Provide the [x, y] coordinate of the cell's center where the given text is located.  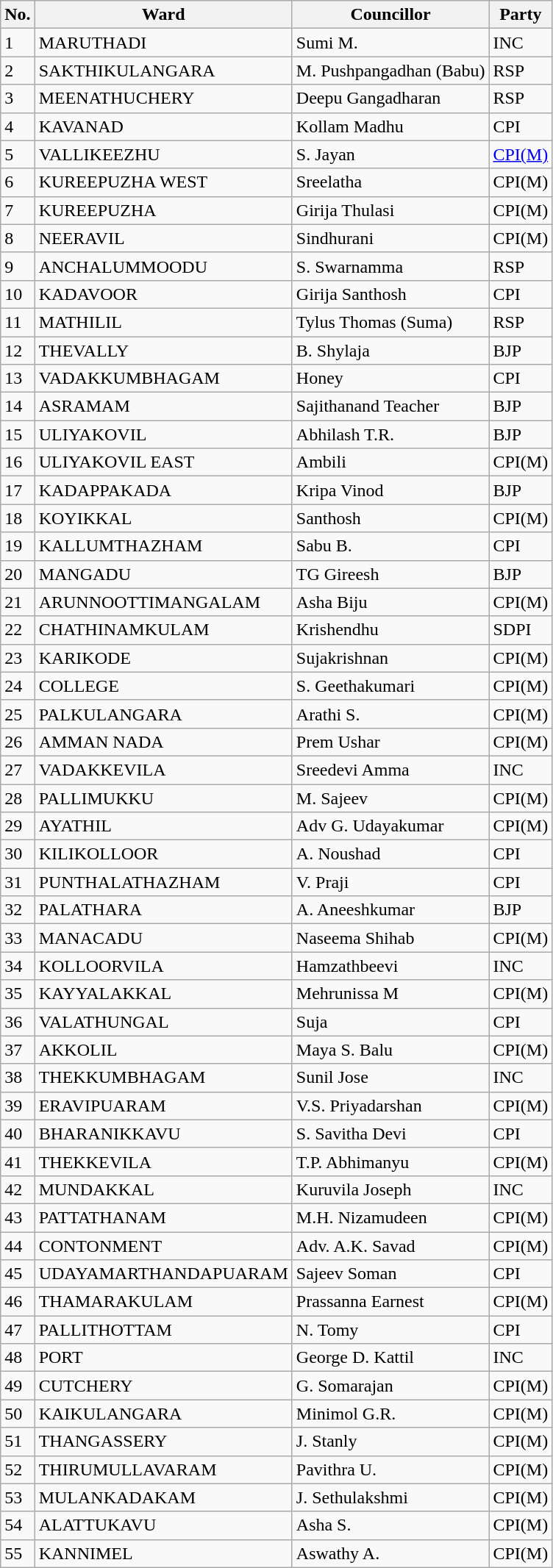
Suja [390, 1022]
Krishendhu [390, 630]
Prem Ushar [390, 742]
PUNTHALATHAZHAM [163, 882]
17 [18, 490]
24 [18, 686]
MANGADU [163, 574]
50 [18, 1414]
Adv G. Udayakumar [390, 826]
15 [18, 434]
S. Jayan [390, 154]
38 [18, 1078]
ULIYAKOVIL [163, 434]
Abhilash T.R. [390, 434]
S. Savitha Devi [390, 1134]
40 [18, 1134]
N. Tomy [390, 1330]
MEENATHUCHERY [163, 99]
VADAKKEVILA [163, 770]
Ward [163, 15]
16 [18, 462]
M. Pushpangadhan (Babu) [390, 71]
5 [18, 154]
Santhosh [390, 518]
33 [18, 938]
B. Shylaja [390, 351]
39 [18, 1106]
M. Sajeev [390, 798]
30 [18, 854]
AKKOLIL [163, 1050]
KOYIKKAL [163, 518]
48 [18, 1358]
KAIKULANGARA [163, 1414]
52 [18, 1469]
Sreelatha [390, 182]
KILIKOLLOOR [163, 854]
2 [18, 71]
43 [18, 1217]
A. Aneeshkumar [390, 910]
BHARANIKKAVU [163, 1134]
54 [18, 1525]
14 [18, 407]
20 [18, 574]
KOLLOORVILA [163, 966]
SAKTHIKULANGARA [163, 71]
29 [18, 826]
Sujakrishnan [390, 658]
47 [18, 1330]
Tylus Thomas (Suma) [390, 322]
KANNIMEL [163, 1553]
PALLIMUKKU [163, 798]
Deepu Gangadharan [390, 99]
ALATTUKAVU [163, 1525]
AMMAN NADA [163, 742]
19 [18, 546]
28 [18, 798]
Minimol G.R. [390, 1414]
MARUTHADI [163, 43]
PALATHARA [163, 910]
13 [18, 379]
MULANKADAKAM [163, 1497]
PALLITHOTTAM [163, 1330]
Honey [390, 379]
21 [18, 602]
1 [18, 43]
Adv. A.K. Savad [390, 1246]
26 [18, 742]
ULIYAKOVIL EAST [163, 462]
A. Noushad [390, 854]
4 [18, 126]
55 [18, 1553]
ASRAMAM [163, 407]
36 [18, 1022]
Ambili [390, 462]
V.S. Priyadarshan [390, 1106]
MUNDAKKAL [163, 1189]
37 [18, 1050]
Girija Thulasi [390, 210]
Sabu B. [390, 546]
KALLUMTHAZHAM [163, 546]
AYATHIL [163, 826]
6 [18, 182]
Kuruvila Joseph [390, 1189]
M.H. Nizamudeen [390, 1217]
10 [18, 294]
KARIKODE [163, 658]
Councillor [390, 15]
25 [18, 714]
Party [521, 15]
23 [18, 658]
42 [18, 1189]
Mehrunissa M [390, 994]
PORT [163, 1358]
CONTONMENT [163, 1246]
46 [18, 1302]
G. Somarajan [390, 1386]
49 [18, 1386]
Asha S. [390, 1525]
8 [18, 238]
THIRUMULLAVARAM [163, 1469]
VADAKKUMBHAGAM [163, 379]
53 [18, 1497]
THANGASSERY [163, 1442]
VALATHUNGAL [163, 1022]
KAVANAD [163, 126]
32 [18, 910]
Sumi M. [390, 43]
THAMARAKULAM [163, 1302]
Hamzathbeevi [390, 966]
J. Stanly [390, 1442]
9 [18, 266]
41 [18, 1161]
V. Praji [390, 882]
Sunil Jose [390, 1078]
ARUNNOOTTIMANGALAM [163, 602]
ANCHALUMMOODU [163, 266]
12 [18, 351]
44 [18, 1246]
KADAPPAKADA [163, 490]
Sajithanand Teacher [390, 407]
Sreedevi Amma [390, 770]
Sajeev Soman [390, 1274]
Sindhurani [390, 238]
51 [18, 1442]
3 [18, 99]
Aswathy A. [390, 1553]
MATHILIL [163, 322]
KAYYALAKKAL [163, 994]
S. Geethakumari [390, 686]
Pavithra U. [390, 1469]
UDAYAMARTHANDAPUARAM [163, 1274]
18 [18, 518]
Girija Santhosh [390, 294]
MANACADU [163, 938]
PATTATHANAM [163, 1217]
SDPI [521, 630]
22 [18, 630]
J. Sethulakshmi [390, 1497]
Kollam Madhu [390, 126]
ERAVIPUARAM [163, 1106]
Maya S. Balu [390, 1050]
35 [18, 994]
THEKKUMBHAGAM [163, 1078]
7 [18, 210]
KADAVOOR [163, 294]
45 [18, 1274]
THEVALLY [163, 351]
CHATHINAMKULAM [163, 630]
31 [18, 882]
COLLEGE [163, 686]
No. [18, 15]
THEKKEVILA [163, 1161]
KUREEPUZHA [163, 210]
Asha Biju [390, 602]
VALLIKEEZHU [163, 154]
PALKULANGARA [163, 714]
NEERAVIL [163, 238]
Naseema Shihab [390, 938]
Kripa Vinod [390, 490]
KUREEPUZHA WEST [163, 182]
11 [18, 322]
34 [18, 966]
TG Gireesh [390, 574]
George D. Kattil [390, 1358]
T.P. Abhimanyu [390, 1161]
CUTCHERY [163, 1386]
Arathi S. [390, 714]
Prassanna Earnest [390, 1302]
S. Swarnamma [390, 266]
27 [18, 770]
